Return the [X, Y] coordinate for the center point of the cell that contains the specified text.  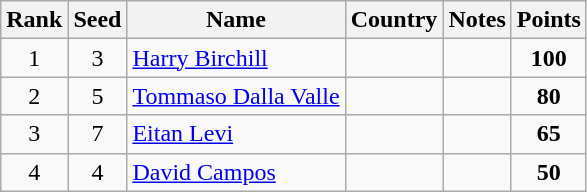
Rank [34, 20]
80 [548, 96]
50 [548, 172]
2 [34, 96]
David Campos [236, 172]
1 [34, 58]
7 [98, 134]
5 [98, 96]
Notes [477, 20]
100 [548, 58]
Eitan Levi [236, 134]
Name [236, 20]
Country [394, 20]
Harry Birchill [236, 58]
Points [548, 20]
Seed [98, 20]
Tommaso Dalla Valle [236, 96]
65 [548, 134]
